Return the (x, y) coordinate for the center point of the cell that contains the specified text.  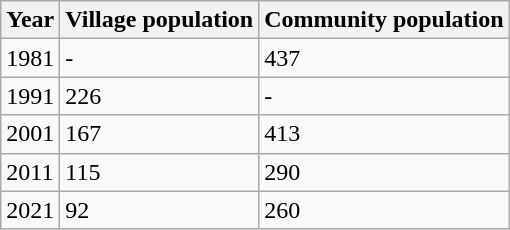
115 (160, 172)
2011 (30, 172)
167 (160, 134)
1991 (30, 96)
2001 (30, 134)
Community population (384, 20)
Village population (160, 20)
260 (384, 210)
Year (30, 20)
92 (160, 210)
226 (160, 96)
290 (384, 172)
1981 (30, 58)
437 (384, 58)
2021 (30, 210)
413 (384, 134)
